Locate the cell with the specified text and output its (X, Y) center coordinate. 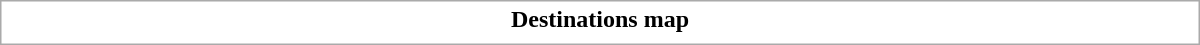
Destinations map (600, 19)
